Find where the given text appears and provide that cell's center as (x, y) coordinate. 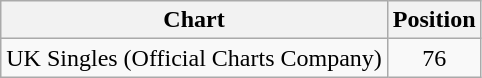
Position (434, 20)
76 (434, 58)
Chart (194, 20)
UK Singles (Official Charts Company) (194, 58)
